For the text-containing cell, return its midpoint in [x, y] coordinate format. 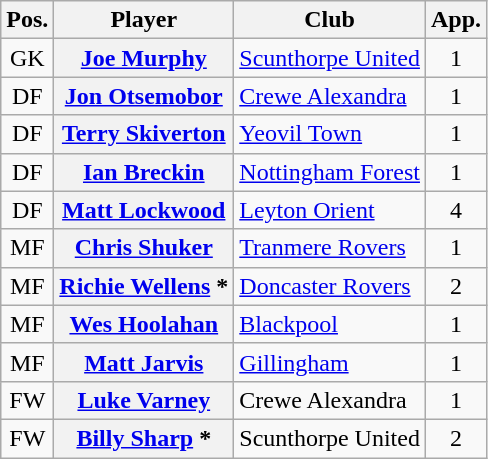
Wes Hoolahan [144, 324]
Club [330, 20]
Ian Breckin [144, 172]
GK [28, 58]
Chris Shuker [144, 248]
Joe Murphy [144, 58]
Matt Jarvis [144, 362]
Blackpool [330, 324]
4 [456, 210]
Pos. [28, 20]
Player [144, 20]
Matt Lockwood [144, 210]
Billy Sharp * [144, 438]
Terry Skiverton [144, 134]
Tranmere Rovers [330, 248]
App. [456, 20]
Nottingham Forest [330, 172]
Yeovil Town [330, 134]
Gillingham [330, 362]
Luke Varney [144, 400]
Leyton Orient [330, 210]
Jon Otsemobor [144, 96]
Richie Wellens * [144, 286]
Doncaster Rovers [330, 286]
